Detect which cell encompasses the target text, then output its (x, y) center coordinate. 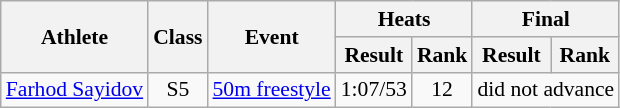
S5 (178, 90)
50m freestyle (272, 90)
Heats (404, 19)
12 (442, 90)
Class (178, 36)
Event (272, 36)
1:07/53 (374, 90)
Farhod Sayidov (74, 90)
Final (546, 19)
Athlete (74, 36)
did not advance (546, 90)
